Pinpoint the cell where the given text exists, returning its (X, Y) midpoint coordinate. 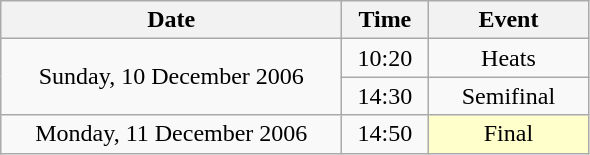
10:20 (385, 58)
Time (385, 20)
Sunday, 10 December 2006 (172, 77)
Monday, 11 December 2006 (172, 134)
Semifinal (508, 96)
14:50 (385, 134)
Date (172, 20)
Event (508, 20)
Heats (508, 58)
Final (508, 134)
14:30 (385, 96)
